Capture the cell that displays the provided text and extract its (X, Y) central coordinate. 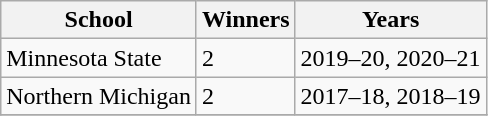
Winners (246, 20)
Northern Michigan (99, 96)
Years (390, 20)
Minnesota State (99, 58)
School (99, 20)
2017–18, 2018–19 (390, 96)
2019–20, 2020–21 (390, 58)
